Determine the [x, y] coordinate at the center of the cell enclosing the given text.  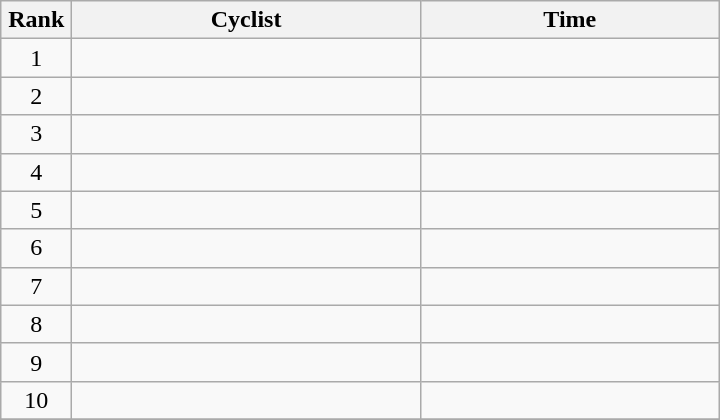
8 [36, 324]
3 [36, 134]
10 [36, 400]
6 [36, 248]
7 [36, 286]
2 [36, 96]
Time [570, 20]
Cyclist [246, 20]
5 [36, 210]
9 [36, 362]
4 [36, 172]
1 [36, 58]
Rank [36, 20]
